Find where the given text appears and provide that cell's center as (X, Y) coordinate. 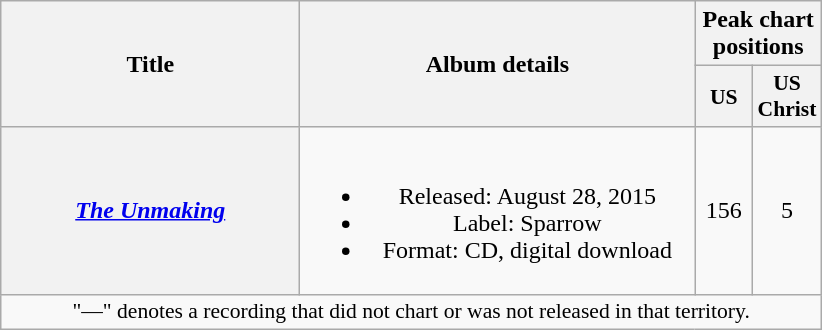
Album details (498, 64)
Title (150, 64)
US (724, 96)
USChrist (788, 96)
5 (788, 210)
Released: August 28, 2015Label: SparrowFormat: CD, digital download (498, 210)
"—" denotes a recording that did not chart or was not released in that territory. (412, 312)
The Unmaking (150, 210)
Peak chart positions (758, 34)
156 (724, 210)
